For the text-containing cell, return its midpoint in [x, y] coordinate format. 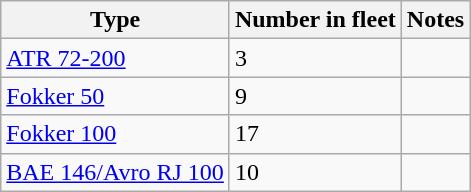
17 [315, 134]
Type [116, 20]
ATR 72-200 [116, 58]
Fokker 100 [116, 134]
Fokker 50 [116, 96]
10 [315, 172]
Notes [435, 20]
9 [315, 96]
BAE 146/Avro RJ 100 [116, 172]
Number in fleet [315, 20]
3 [315, 58]
